Identify which cell holds the provided text, then report its (x, y) central coordinate. 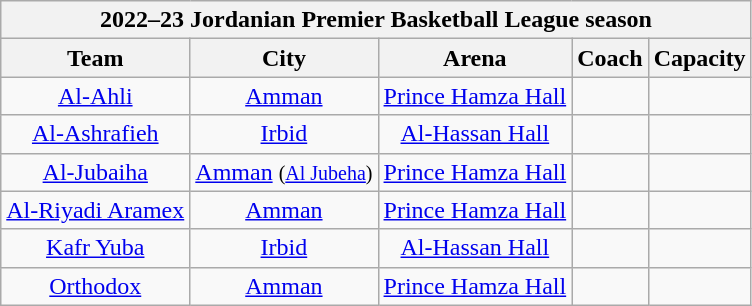
Orthodox (96, 286)
Capacity (700, 58)
Al-Ashrafieh (96, 134)
Coach (610, 58)
Kafr Yuba (96, 248)
City (284, 58)
2022–23 Jordanian Premier Basketball League season (376, 20)
Al-Jubaiha (96, 172)
Arena (475, 58)
Al-Ahli (96, 96)
Amman (Al Jubeha) (284, 172)
Al-Riyadi Aramex (96, 210)
Team (96, 58)
